Locate the cell with the specified text and output its [X, Y] center coordinate. 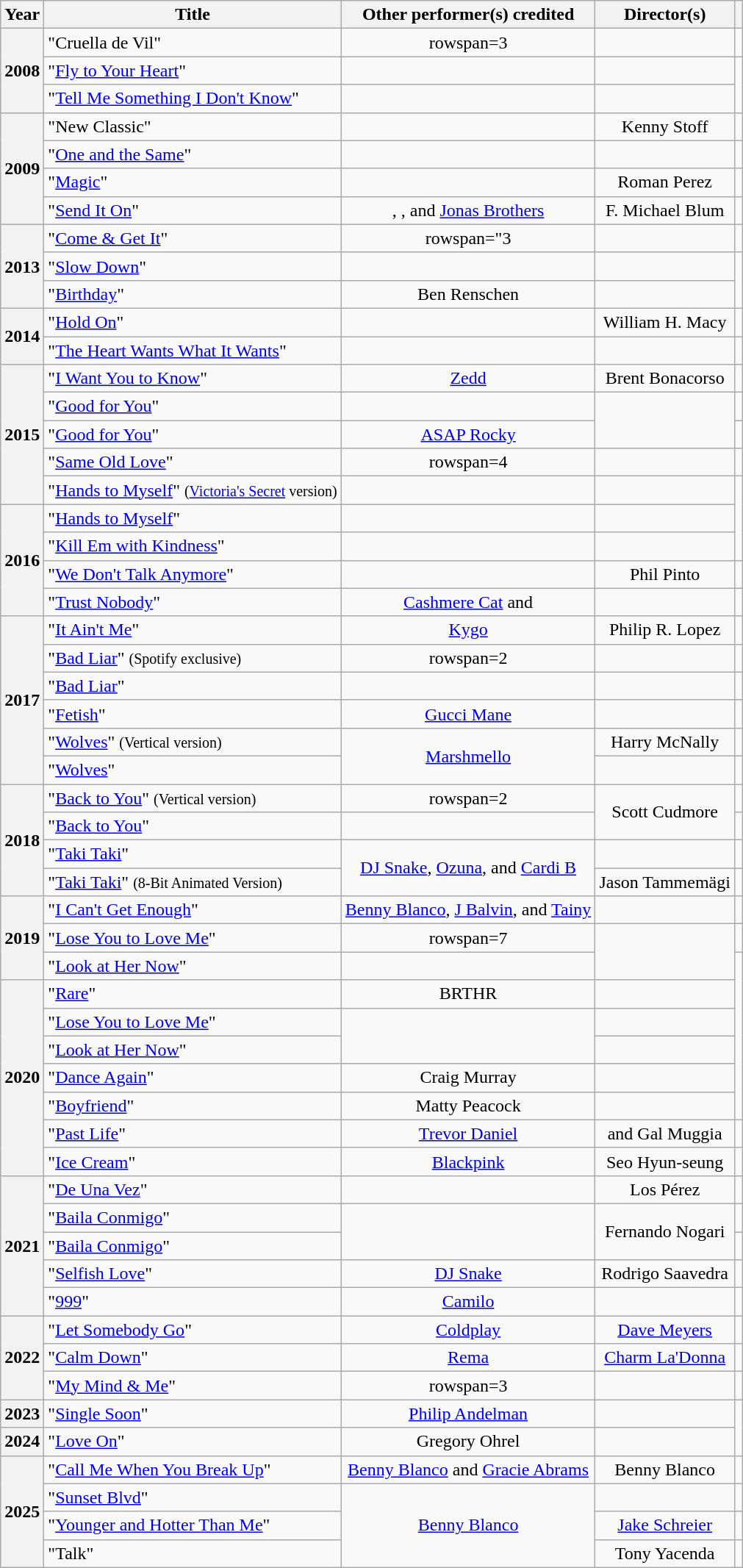
"My Mind & Me" [193, 1386]
2015 [22, 434]
"Bad Liar" (Spotify exclusive) [193, 658]
2023 [22, 1414]
Zedd [468, 379]
Los Pérez [665, 1189]
Title [193, 15]
Gucci Mane [468, 714]
"Tell Me Something I Don't Know" [193, 99]
"De Una Vez" [193, 1189]
, , and Jonas Brothers [468, 210]
2009 [22, 168]
Tony Yacenda [665, 1553]
"Come & Get It" [193, 238]
Other performer(s) credited [468, 15]
"Calm Down" [193, 1358]
"Send It On" [193, 210]
Camilo [468, 1302]
William H. Macy [665, 322]
"Taki Taki" (8-Bit Animated Version) [193, 882]
"Ice Cream" [193, 1161]
2022 [22, 1358]
Phil Pinto [665, 574]
BRTHR [468, 994]
2017 [22, 700]
2021 [22, 1245]
Brent Bonacorso [665, 379]
"Rare" [193, 994]
"Let Somebody Go" [193, 1330]
"Slow Down" [193, 266]
"Wolves" (Vertical version) [193, 742]
Coldplay [468, 1330]
Kygo [468, 630]
Fernando Nogari [665, 1231]
"I Can't Get Enough" [193, 910]
"Magic" [193, 182]
"One and the Same" [193, 154]
Roman Perez [665, 182]
Director(s) [665, 15]
and Gal Muggia [665, 1134]
Philip Andelman [468, 1414]
"Hands to Myself" (Victoria's Secret version) [193, 490]
"Cruella de Vil" [193, 43]
"Single Soon" [193, 1414]
"Back to You" [193, 826]
rowspan="3 [468, 238]
rowspan=4 [468, 462]
"Past Life" [193, 1134]
"I Want You to Know" [193, 379]
"Selfish Love" [193, 1274]
Year [22, 15]
rowspan=7 [468, 938]
"Boyfriend" [193, 1106]
Craig Murray [468, 1078]
"New Classic" [193, 126]
Benny Blanco and Gracie Abrams [468, 1469]
"Trust Nobody" [193, 602]
Trevor Daniel [468, 1134]
2014 [22, 336]
DJ Snake [468, 1274]
"Hands to Myself" [193, 518]
ASAP Rocky [468, 434]
"Hold On" [193, 322]
2008 [22, 71]
"Love On" [193, 1442]
Rodrigo Saavedra [665, 1274]
Cashmere Cat and [468, 602]
"Younger and Hotter Than Me" [193, 1525]
Gregory Ohrel [468, 1442]
"Fetish" [193, 714]
"Birthday" [193, 294]
Ben Renschen [468, 294]
2013 [22, 266]
2019 [22, 938]
Scott Cudmore [665, 812]
"The Heart Wants What It Wants" [193, 351]
Kenny Stoff [665, 126]
Jason Tammemägi [665, 882]
"Taki Taki" [193, 854]
Marshmello [468, 756]
"Fly to Your Heart" [193, 71]
Harry McNally [665, 742]
Dave Meyers [665, 1330]
2016 [22, 560]
"It Ain't Me" [193, 630]
2020 [22, 1078]
2024 [22, 1442]
"Same Old Love" [193, 462]
2025 [22, 1511]
"Sunset Blvd" [193, 1497]
"We Don't Talk Anymore" [193, 574]
2018 [22, 840]
F. Michael Blum [665, 210]
"Call Me When You Break Up" [193, 1469]
"999" [193, 1302]
Philip R. Lopez [665, 630]
"Wolves" [193, 770]
Matty Peacock [468, 1106]
"Back to You" (Vertical version) [193, 798]
"Kill Em with Kindness" [193, 546]
"Talk" [193, 1553]
Jake Schreier [665, 1525]
"Dance Again" [193, 1078]
DJ Snake, Ozuna, and Cardi B [468, 868]
Seo Hyun-seung [665, 1161]
"Bad Liar" [193, 686]
Charm La'Donna [665, 1358]
Benny Blanco, J Balvin, and Tainy [468, 910]
Blackpink [468, 1161]
Rema [468, 1358]
